Output the [x, y] coordinate of the center of the cell containing the given text.  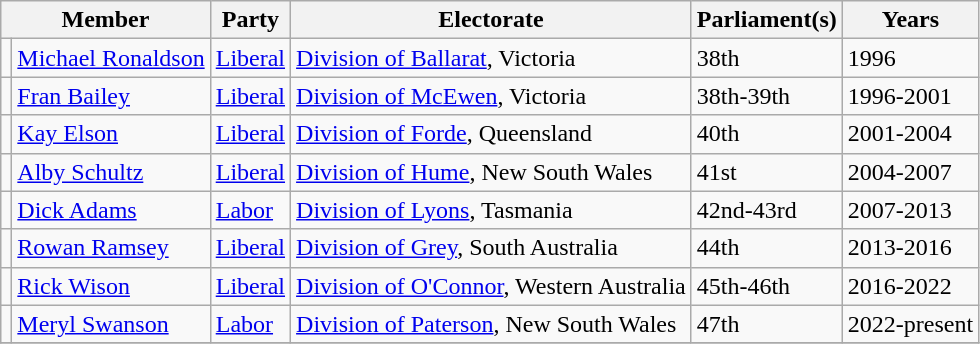
Division of Lyons, Tasmania [492, 210]
Member [106, 20]
2007-2013 [910, 210]
47th [766, 324]
41st [766, 172]
1996 [910, 58]
2022-present [910, 324]
42nd-43rd [766, 210]
38th [766, 58]
2016-2022 [910, 286]
Michael Ronaldson [111, 58]
Division of McEwen, Victoria [492, 96]
Division of Grey, South Australia [492, 248]
2013-2016 [910, 248]
Division of Paterson, New South Wales [492, 324]
Division of O'Connor, Western Australia [492, 286]
2004-2007 [910, 172]
Rick Wison [111, 286]
Division of Ballarat, Victoria [492, 58]
Rowan Ramsey [111, 248]
Dick Adams [111, 210]
Fran Bailey [111, 96]
Alby Schultz [111, 172]
Division of Hume, New South Wales [492, 172]
Kay Elson [111, 134]
38th-39th [766, 96]
44th [766, 248]
Electorate [492, 20]
2001-2004 [910, 134]
45th-46th [766, 286]
Division of Forde, Queensland [492, 134]
40th [766, 134]
Years [910, 20]
Meryl Swanson [111, 324]
Party [250, 20]
Parliament(s) [766, 20]
1996-2001 [910, 96]
